Return the [x, y] coordinate for the center point of the cell that contains the specified text.  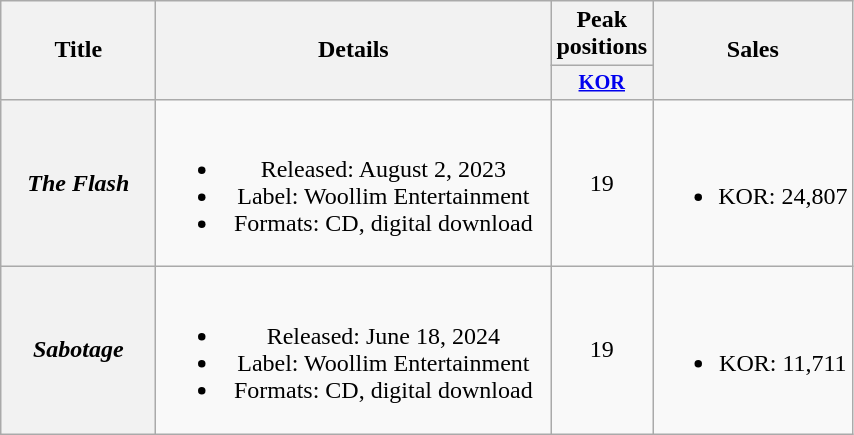
The Flash [78, 182]
Peak positions [602, 34]
Details [354, 50]
Title [78, 50]
Released: June 18, 2024Label: Woollim EntertainmentFormats: CD, digital download [354, 350]
KOR [602, 83]
Released: August 2, 2023Label: Woollim EntertainmentFormats: CD, digital download [354, 182]
KOR: 11,711 [753, 350]
KOR: 24,807 [753, 182]
Sabotage [78, 350]
Sales [753, 50]
